Provide the (X, Y) coordinate of the cell's center where the given text is located.  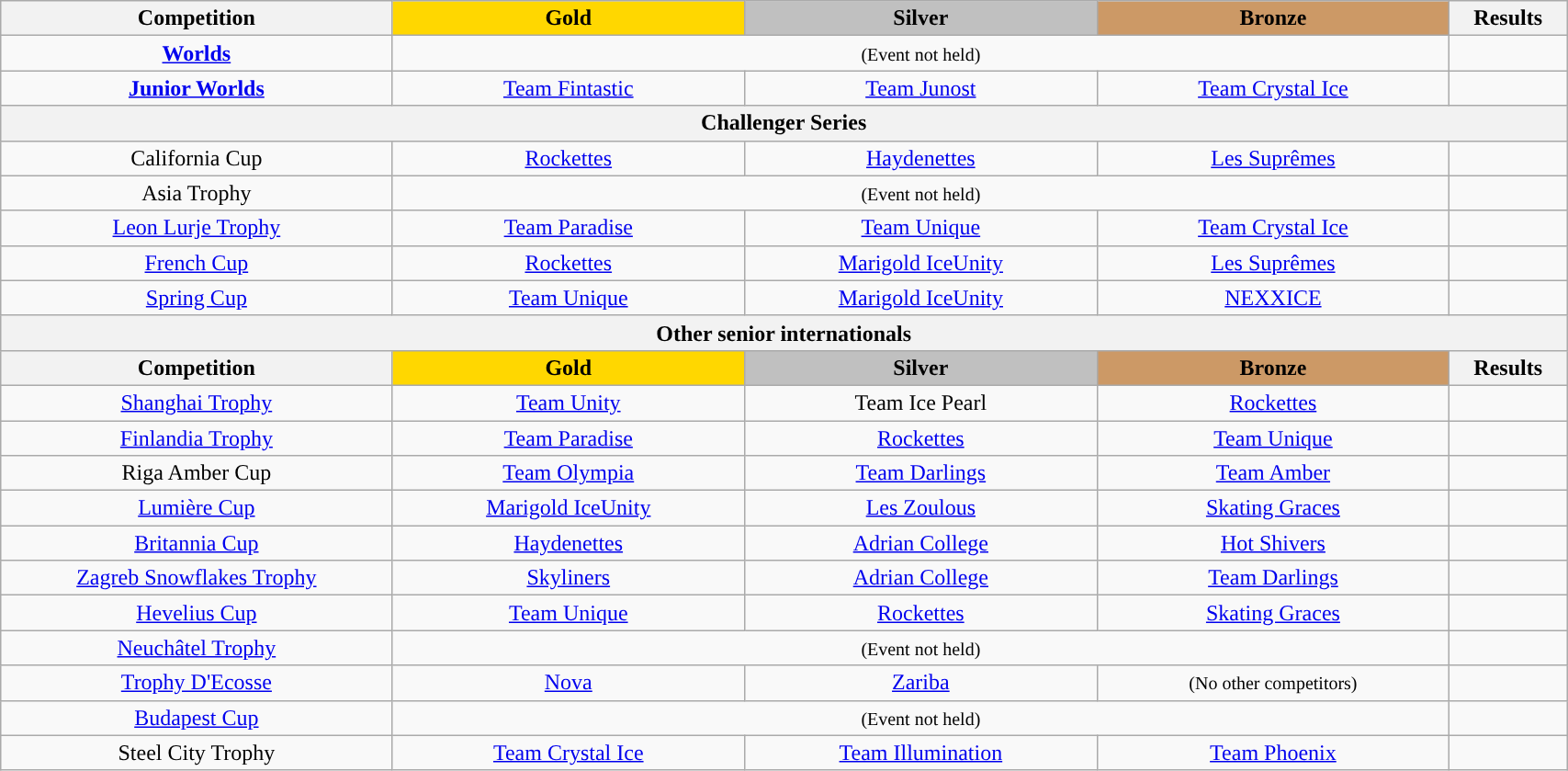
Hevelius Cup (197, 613)
Shanghai Trophy (197, 403)
Budapest Cup (197, 718)
Trophy D'Ecosse (197, 683)
Britannia Cup (197, 543)
Asia Trophy (197, 193)
Team Olympia (569, 473)
Nova (569, 683)
Spring Cup (197, 298)
Team Unity (569, 403)
Zagreb Snowflakes Trophy (197, 578)
Hot Shivers (1273, 543)
Team Phoenix (1273, 753)
NEXXICE (1273, 298)
Team Illumination (921, 753)
Leon Lurje Trophy (197, 228)
Steel City Trophy (197, 753)
Team Junost (921, 88)
Team Fintastic (569, 88)
French Cup (197, 263)
Team Amber (1273, 473)
Finlandia Trophy (197, 438)
Riga Amber Cup (197, 473)
Lumière Cup (197, 508)
Junior Worlds (197, 88)
California Cup (197, 158)
Zariba (921, 683)
Worlds (197, 53)
Skyliners (569, 578)
Team Ice Pearl (921, 403)
Les Zoulous (921, 508)
(No other competitors) (1273, 683)
Neuchâtel Trophy (197, 648)
Challenger Series (784, 123)
Other senior internationals (784, 333)
